Output the (X, Y) coordinate of the center of the cell containing the given text.  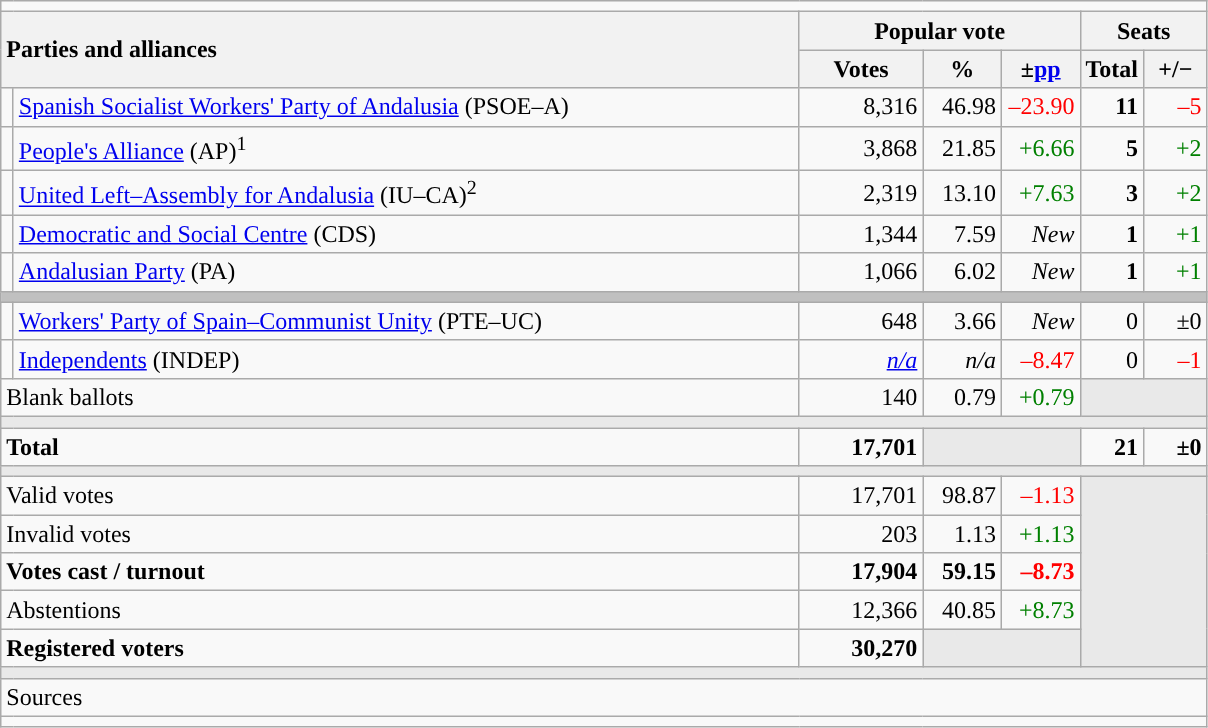
Democratic and Social Centre (CDS) (406, 234)
8,316 (861, 107)
Popular vote (940, 31)
7.59 (962, 234)
Parties and alliances (400, 50)
11 (1112, 107)
People's Alliance (AP)1 (406, 148)
+0.79 (1040, 397)
6.02 (962, 272)
21 (1112, 447)
–23.90 (1040, 107)
0.79 (962, 397)
Valid votes (400, 496)
Invalid votes (400, 534)
98.87 (962, 496)
Independents (INDEP) (406, 359)
Registered voters (400, 648)
203 (861, 534)
Votes cast / turnout (400, 572)
30,270 (861, 648)
–8.73 (1040, 572)
Workers' Party of Spain–Communist Unity (PTE–UC) (406, 321)
1,066 (861, 272)
2,319 (861, 194)
United Left–Assembly for Andalusia (IU–CA)2 (406, 194)
Blank ballots (400, 397)
21.85 (962, 148)
–1 (1176, 359)
Seats (1144, 31)
Sources (604, 697)
–5 (1176, 107)
140 (861, 397)
40.85 (962, 610)
3.66 (962, 321)
+1.13 (1040, 534)
Abstentions (400, 610)
12,366 (861, 610)
46.98 (962, 107)
–1.13 (1040, 496)
–8.47 (1040, 359)
13.10 (962, 194)
+7.63 (1040, 194)
3,868 (861, 148)
5 (1112, 148)
+6.66 (1040, 148)
1,344 (861, 234)
59.15 (962, 572)
Votes (861, 69)
648 (861, 321)
Andalusian Party (PA) (406, 272)
1.13 (962, 534)
±pp (1040, 69)
17,904 (861, 572)
% (962, 69)
+8.73 (1040, 610)
3 (1112, 194)
Spanish Socialist Workers' Party of Andalusia (PSOE–A) (406, 107)
+/− (1176, 69)
